Detect which cell encompasses the target text, then output its (X, Y) center coordinate. 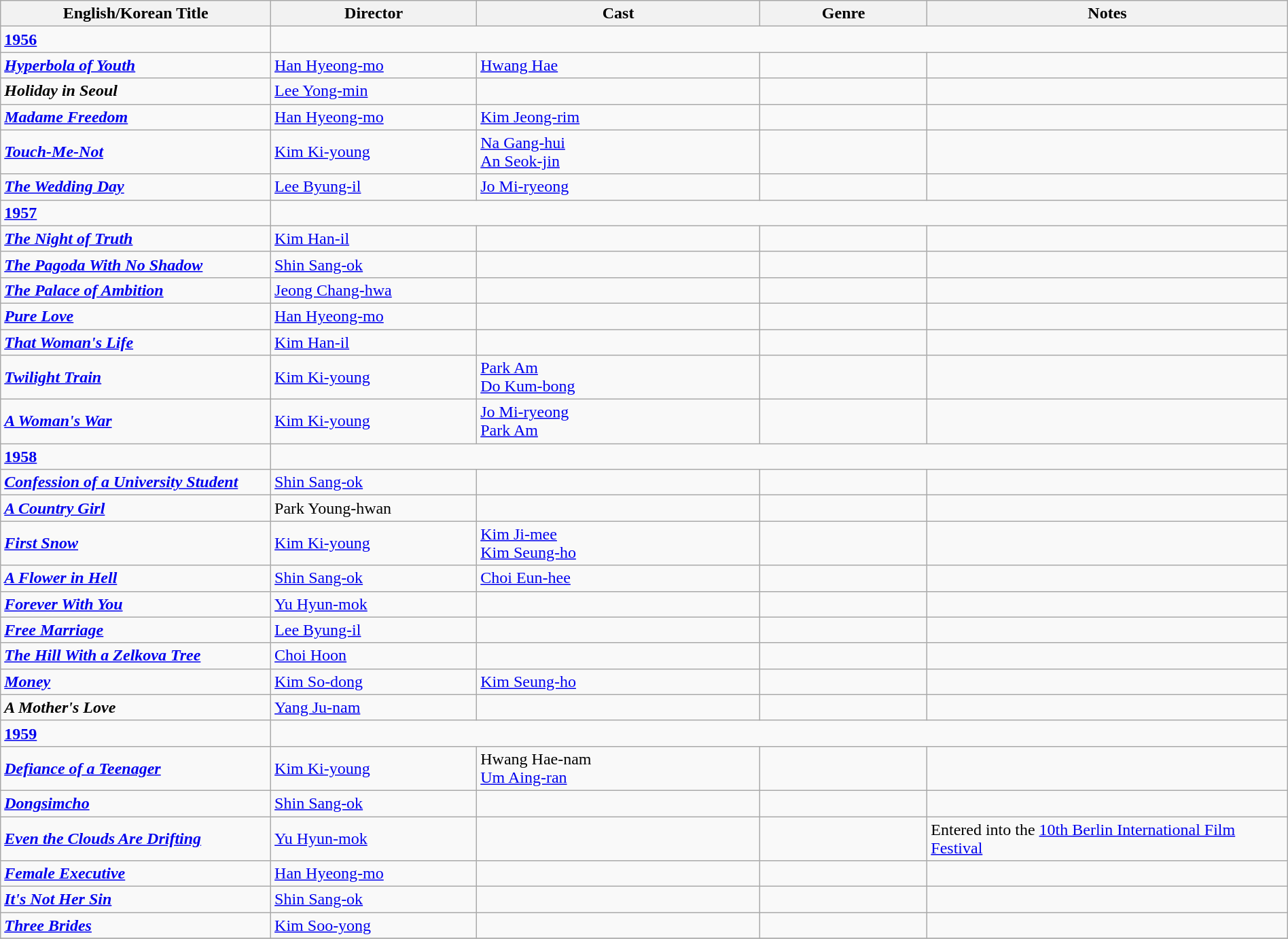
The Palace of Ambition (136, 290)
Three Brides (136, 925)
Defiance of a Teenager (136, 768)
Kim Ji-meeKim Seung-ho (618, 544)
The Hill With a Zelkova Tree (136, 656)
1958 (136, 457)
Holiday in Seoul (136, 91)
First Snow (136, 544)
Park AmDo Kum-bong (618, 378)
1959 (136, 733)
Choi Hoon (374, 656)
English/Korean Title (136, 14)
Hwang Hae-namUm Aing-ran (618, 768)
Park Young-hwan (374, 508)
Kim So-dong (374, 681)
Pure Love (136, 316)
Forever With You (136, 604)
Touch-Me-Not (136, 152)
Confession of a University Student (136, 482)
Director (374, 14)
Yang Ju-nam (374, 707)
A Country Girl (136, 508)
1957 (136, 213)
Entered into the 10th Berlin International Film Festival (1107, 838)
The Pagoda With No Shadow (136, 264)
Lee Yong-min (374, 91)
A Flower in Hell (136, 578)
The Wedding Day (136, 187)
Kim Soo-yong (374, 925)
That Woman's Life (136, 342)
Kim Jeong-rim (618, 117)
It's Not Her Sin (136, 900)
Madame Freedom (136, 117)
Money (136, 681)
A Woman's War (136, 421)
Jeong Chang-hwa (374, 290)
Choi Eun-hee (618, 578)
Jo Mi-ryeong (618, 187)
The Night of Truth (136, 238)
Na Gang-huiAn Seok-jin (618, 152)
Jo Mi-ryeongPark Am (618, 421)
1956 (136, 39)
Free Marriage (136, 630)
Dongsimcho (136, 803)
Twilight Train (136, 378)
Female Executive (136, 874)
Notes (1107, 14)
Hyperbola of Youth (136, 65)
A Mother's Love (136, 707)
Even the Clouds Are Drifting (136, 838)
Hwang Hae (618, 65)
Kim Seung-ho (618, 681)
Cast (618, 14)
Genre (843, 14)
